Output the (X, Y) coordinate of the center of the cell containing the given text.  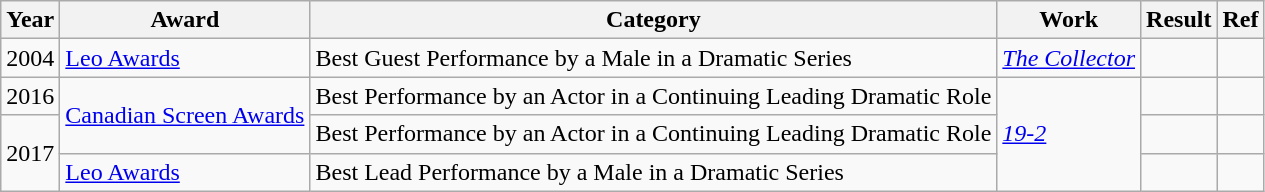
Ref (1240, 20)
19-2 (1069, 134)
Result (1179, 20)
Work (1069, 20)
2016 (30, 96)
2017 (30, 153)
Canadian Screen Awards (185, 115)
Award (185, 20)
The Collector (1069, 58)
Category (654, 20)
2004 (30, 58)
Best Lead Performance by a Male in a Dramatic Series (654, 172)
Year (30, 20)
Best Guest Performance by a Male in a Dramatic Series (654, 58)
